For the text-containing cell, return its midpoint in (X, Y) coordinate format. 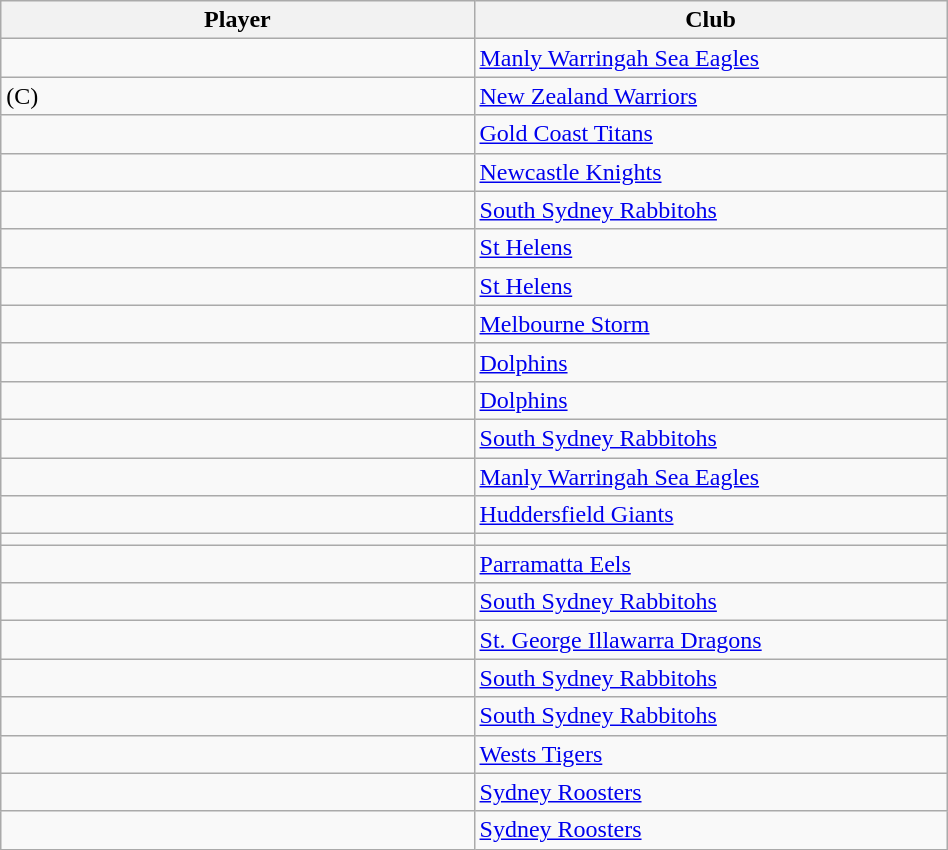
Melbourne Storm (710, 324)
Wests Tigers (710, 754)
Player (238, 20)
New Zealand Warriors (710, 96)
(C) (238, 96)
St. George Illawarra Dragons (710, 640)
Newcastle Knights (710, 172)
Club (710, 20)
Parramatta Eels (710, 564)
Gold Coast Titans (710, 134)
Huddersfield Giants (710, 515)
